Extract the (x, y) coordinate from the center of the cell holding the provided text.  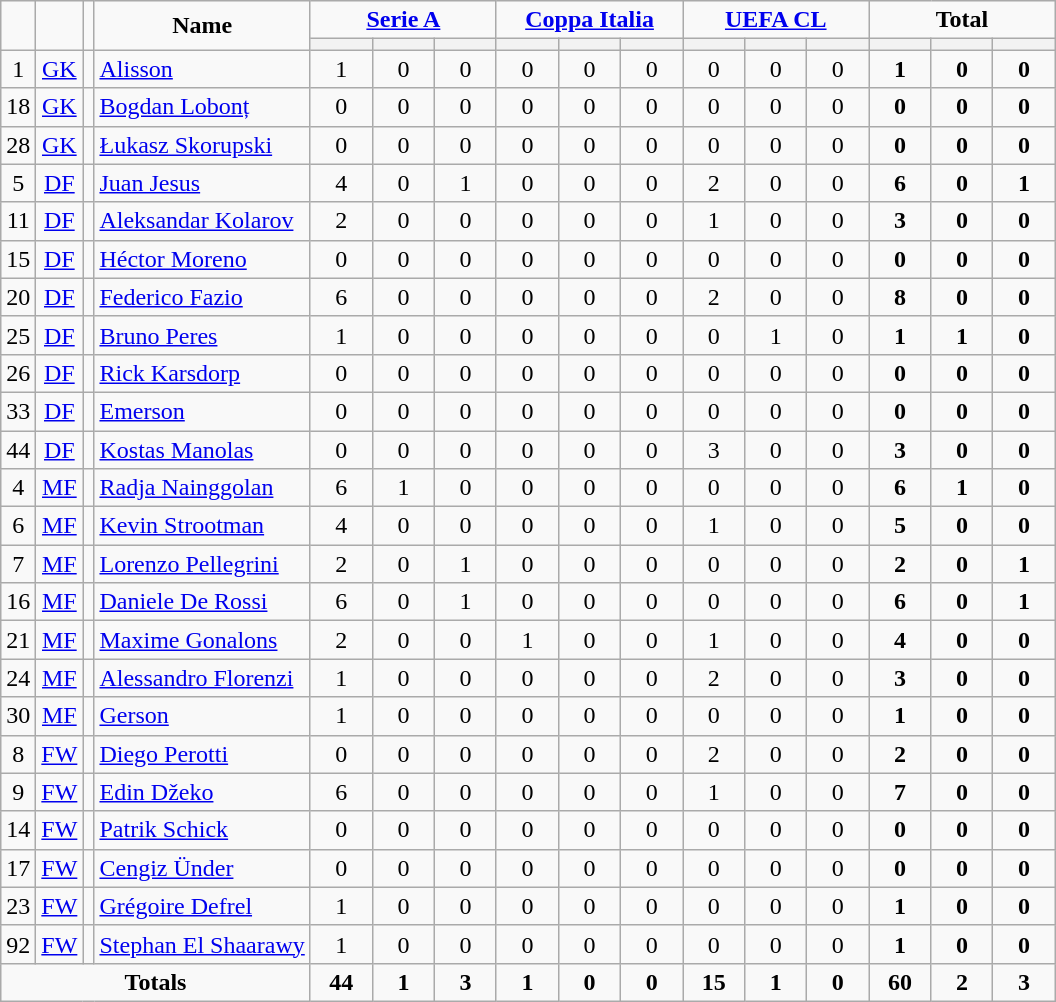
9 (18, 792)
60 (900, 982)
Patrik Schick (202, 830)
Radja Nainggolan (202, 488)
Héctor Moreno (202, 259)
Coppa Italia (589, 20)
Stephan El Shaarawy (202, 944)
Daniele De Rossi (202, 602)
23 (18, 906)
20 (18, 297)
Bruno Peres (202, 335)
UEFA CL (776, 20)
Lorenzo Pellegrini (202, 564)
Alessandro Florenzi (202, 678)
Bogdan Lobonț (202, 107)
Rick Karsdorp (202, 373)
17 (18, 868)
Federico Fazio (202, 297)
Alisson (202, 69)
Aleksandar Kolarov (202, 221)
24 (18, 678)
Diego Perotti (202, 754)
Kevin Strootman (202, 526)
33 (18, 411)
16 (18, 602)
Edin Džeko (202, 792)
Grégoire Defrel (202, 906)
Kostas Manolas (202, 449)
Gerson (202, 716)
92 (18, 944)
Emerson (202, 411)
11 (18, 221)
21 (18, 640)
Maxime Gonalons (202, 640)
Totals (156, 982)
18 (18, 107)
Name (202, 26)
Juan Jesus (202, 183)
Łukasz Skorupski (202, 145)
Total (962, 20)
28 (18, 145)
Cengiz Ünder (202, 868)
26 (18, 373)
25 (18, 335)
Serie A (403, 20)
14 (18, 830)
30 (18, 716)
